Determine the [x, y] coordinate at the center of the cell enclosing the given text.  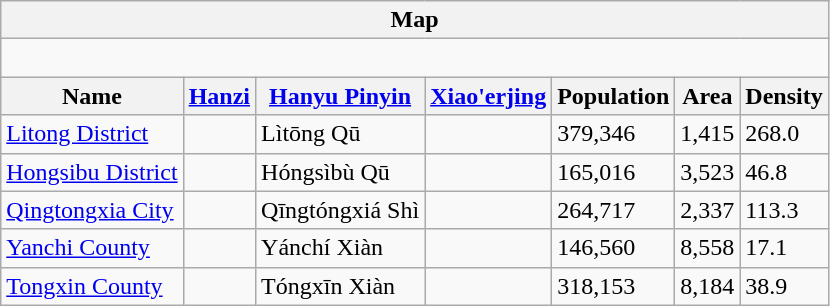
Density [784, 96]
38.9 [784, 286]
3,523 [708, 172]
Yanchi County [92, 248]
2,337 [708, 210]
Map [414, 20]
113.3 [784, 210]
Qīngtóngxiá Shì [340, 210]
1,415 [708, 134]
Tóngxīn Xiàn [340, 286]
Qingtongxia City [92, 210]
318,153 [614, 286]
379,346 [614, 134]
264,717 [614, 210]
46.8 [784, 172]
8,184 [708, 286]
Area [708, 96]
165,016 [614, 172]
Hanzi [219, 96]
17.1 [784, 248]
Tongxin County [92, 286]
Name [92, 96]
8,558 [708, 248]
Lìtōng Qū [340, 134]
Litong District [92, 134]
Hongsibu District [92, 172]
Population [614, 96]
Xiao'erjing [488, 96]
Hanyu Pinyin [340, 96]
146,560 [614, 248]
Yánchí Xiàn [340, 248]
Hóngsìbù Qū [340, 172]
268.0 [784, 134]
